From the cell containing the given text, extract its center point as [x, y] coordinate. 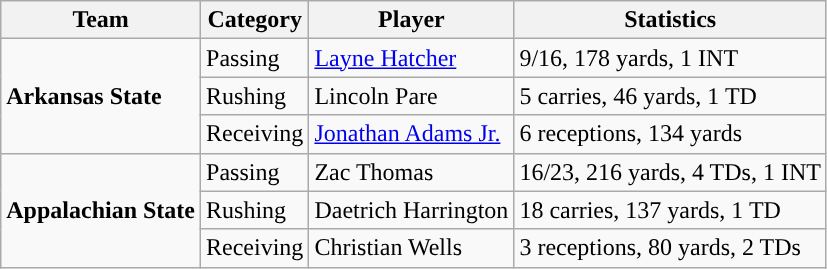
5 carries, 46 yards, 1 TD [670, 96]
9/16, 178 yards, 1 INT [670, 58]
18 carries, 137 yards, 1 TD [670, 210]
Jonathan Adams Jr. [412, 134]
Daetrich Harrington [412, 210]
3 receptions, 80 yards, 2 TDs [670, 248]
Player [412, 20]
Statistics [670, 20]
Team [101, 20]
Layne Hatcher [412, 58]
Christian Wells [412, 248]
Category [255, 20]
6 receptions, 134 yards [670, 134]
Zac Thomas [412, 172]
16/23, 216 yards, 4 TDs, 1 INT [670, 172]
Appalachian State [101, 210]
Lincoln Pare [412, 96]
Arkansas State [101, 96]
